Scan for the cell matching the given text and deliver its (X, Y) coordinate at center. 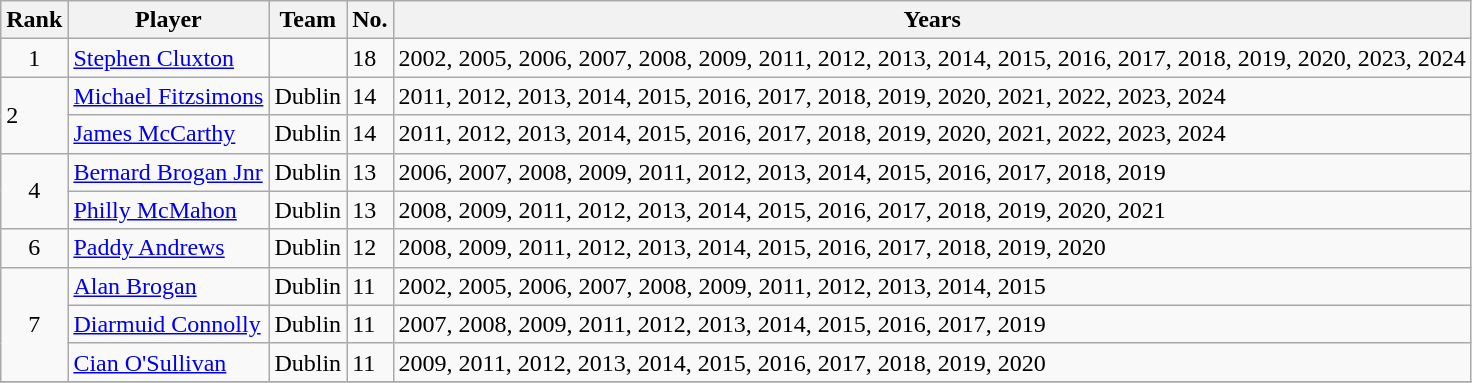
Rank (34, 20)
Player (168, 20)
2002, 2005, 2006, 2007, 2008, 2009, 2011, 2012, 2013, 2014, 2015, 2016, 2017, 2018, 2019, 2020, 2023, 2024 (932, 58)
Team (308, 20)
Alan Brogan (168, 286)
12 (370, 248)
18 (370, 58)
Bernard Brogan Jnr (168, 172)
Diarmuid Connolly (168, 324)
Cian O'Sullivan (168, 362)
2008, 2009, 2011, 2012, 2013, 2014, 2015, 2016, 2017, 2018, 2019, 2020, 2021 (932, 210)
4 (34, 191)
Michael Fitzsimons (168, 96)
1 (34, 58)
6 (34, 248)
2 (34, 115)
2008, 2009, 2011, 2012, 2013, 2014, 2015, 2016, 2017, 2018, 2019, 2020 (932, 248)
Philly McMahon (168, 210)
7 (34, 324)
2007, 2008, 2009, 2011, 2012, 2013, 2014, 2015, 2016, 2017, 2019 (932, 324)
2002, 2005, 2006, 2007, 2008, 2009, 2011, 2012, 2013, 2014, 2015 (932, 286)
No. (370, 20)
2006, 2007, 2008, 2009, 2011, 2012, 2013, 2014, 2015, 2016, 2017, 2018, 2019 (932, 172)
Stephen Cluxton (168, 58)
2009, 2011, 2012, 2013, 2014, 2015, 2016, 2017, 2018, 2019, 2020 (932, 362)
Years (932, 20)
James McCarthy (168, 134)
Paddy Andrews (168, 248)
